Identify which cell holds the provided text, then report its [X, Y] central coordinate. 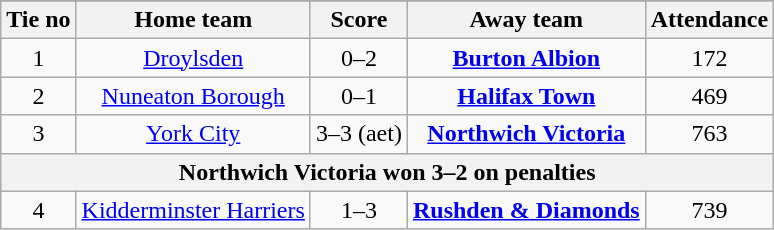
763 [709, 134]
Tie no [38, 20]
Kidderminster Harriers [193, 210]
0–2 [358, 58]
York City [193, 134]
1–3 [358, 210]
4 [38, 210]
172 [709, 58]
Halifax Town [526, 96]
469 [709, 96]
Nuneaton Borough [193, 96]
739 [709, 210]
Home team [193, 20]
1 [38, 58]
Rushden & Diamonds [526, 210]
Away team [526, 20]
Attendance [709, 20]
3–3 (aet) [358, 134]
Droylsden [193, 58]
0–1 [358, 96]
Score [358, 20]
Northwich Victoria [526, 134]
2 [38, 96]
Northwich Victoria won 3–2 on penalties [388, 172]
Burton Albion [526, 58]
3 [38, 134]
